From the cell containing the given text, extract its center point as [X, Y] coordinate. 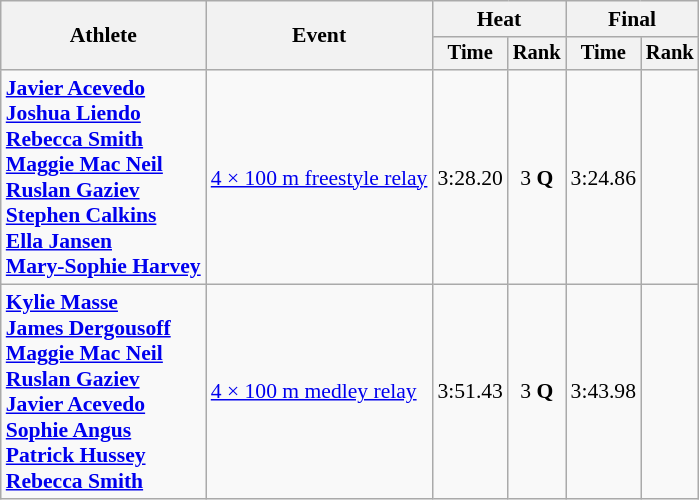
Kylie MasseJames DergousoffMaggie Mac NeilRuslan GazievJavier AcevedoSophie AngusPatrick HusseyRebecca Smith [104, 392]
Javier AcevedoJoshua LiendoRebecca SmithMaggie Mac NeilRuslan GazievStephen CalkinsElla JansenMary-Sophie Harvey [104, 177]
3:43.98 [604, 392]
Event [320, 36]
4 × 100 m freestyle relay [320, 177]
Athlete [104, 36]
Final [632, 19]
Heat [498, 19]
3:24.86 [604, 177]
4 × 100 m medley relay [320, 392]
3:28.20 [470, 177]
3:51.43 [470, 392]
